Extract the (x, y) coordinate from the center of the cell holding the provided text.  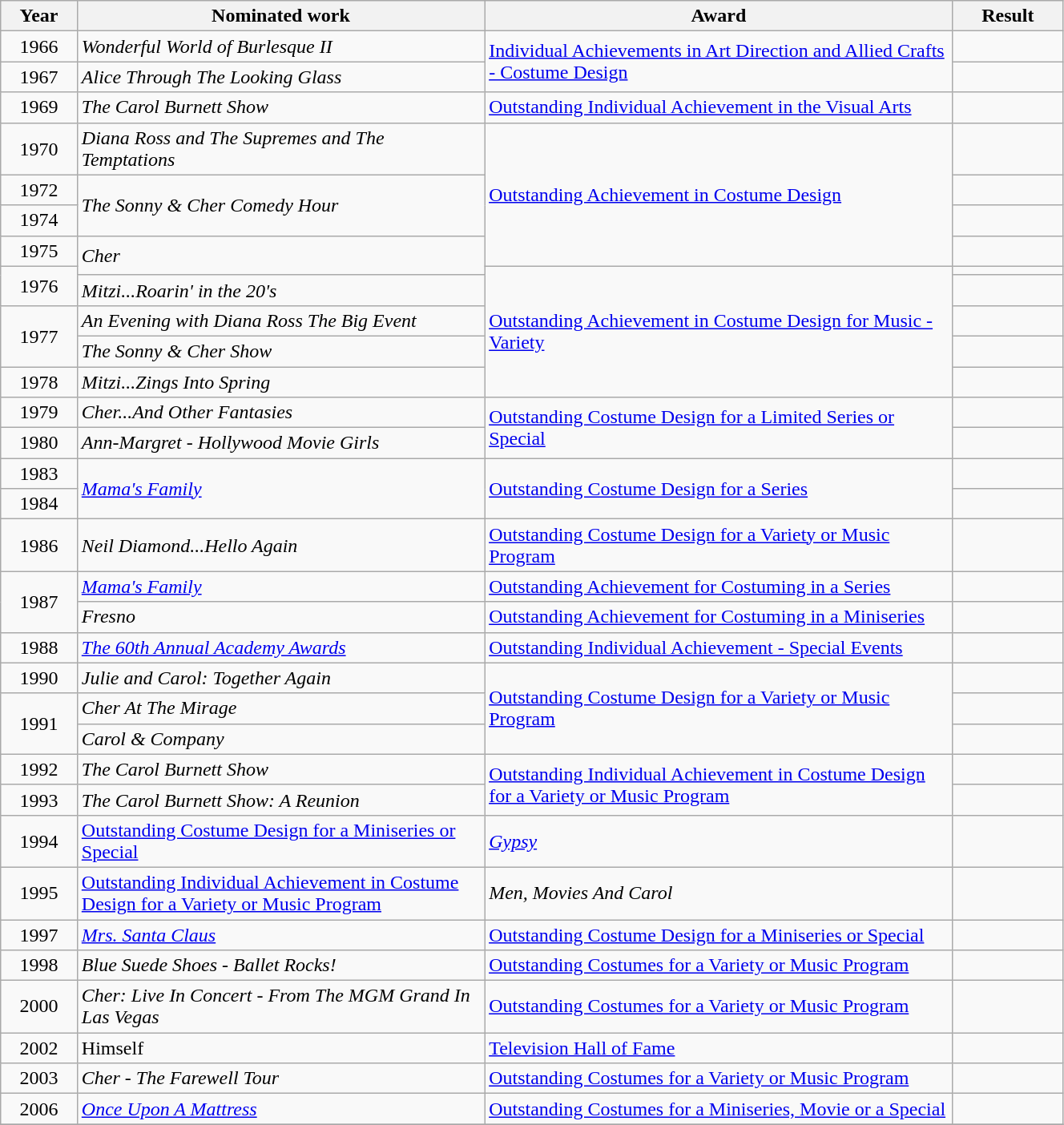
Men, Movies And Carol (719, 893)
1978 (39, 382)
Outstanding Achievement for Costuming in a Series (719, 587)
Outstanding Individual Achievement in the Visual Arts (719, 107)
1980 (39, 443)
1993 (39, 800)
1974 (39, 220)
1970 (39, 149)
Outstanding Achievement in Costume Design for Music - Variety (719, 332)
1992 (39, 769)
1987 (39, 602)
The Sonny & Cher Comedy Hour (280, 205)
Fresno (280, 617)
Outstanding Individual Achievement - Special Events (719, 647)
Cher - The Farewell Tour (280, 1079)
Once Upon A Mattress (280, 1109)
1969 (39, 107)
1986 (39, 545)
Neil Diamond...Hello Again (280, 545)
1984 (39, 504)
Outstanding Costume Design for a Series (719, 489)
2006 (39, 1109)
Ann-Margret - Hollywood Movie Girls (280, 443)
Cher (280, 255)
Gypsy (719, 841)
Nominated work (280, 16)
Alice Through The Looking Glass (280, 77)
2000 (39, 1006)
Mitzi...Zings Into Spring (280, 382)
Mitzi...Roarin' in the 20's (280, 290)
Award (719, 16)
1967 (39, 77)
The 60th Annual Academy Awards (280, 647)
Individual Achievements in Art Direction and Allied Crafts - Costume Design (719, 62)
1972 (39, 190)
The Sonny & Cher Show (280, 351)
Cher At The Mirage (280, 708)
Julie and Carol: Together Again (280, 678)
Carol & Company (280, 739)
1976 (39, 285)
An Evening with Diana Ross The Big Event (280, 321)
Result (1008, 16)
Wonderful World of Burlesque II (280, 46)
1995 (39, 893)
Outstanding Costumes for a Miniseries, Movie or a Special (719, 1109)
1998 (39, 966)
The Carol Burnett Show: A Reunion (280, 800)
1990 (39, 678)
2002 (39, 1048)
1991 (39, 724)
1988 (39, 647)
1966 (39, 46)
Cher...And Other Fantasies (280, 413)
1977 (39, 336)
2003 (39, 1079)
Himself (280, 1048)
Outstanding Achievement in Costume Design (719, 194)
Blue Suede Shoes - Ballet Rocks! (280, 966)
1983 (39, 474)
Outstanding Achievement for Costuming in a Miniseries (719, 617)
Year (39, 16)
Cher: Live In Concert - From The MGM Grand In Las Vegas (280, 1006)
Outstanding Costume Design for a Limited Series or Special (719, 428)
1979 (39, 413)
Television Hall of Fame (719, 1048)
1997 (39, 935)
1994 (39, 841)
Mrs. Santa Claus (280, 935)
Diana Ross and The Supremes and The Temptations (280, 149)
1975 (39, 251)
